Detect which cell encompasses the target text, then output its [x, y] center coordinate. 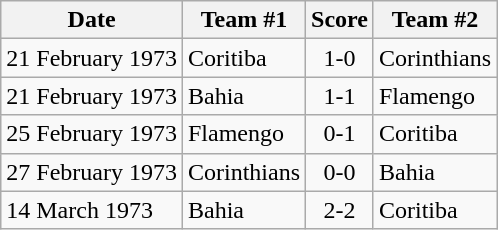
0-1 [340, 134]
Date [92, 20]
1-0 [340, 58]
Score [340, 20]
1-1 [340, 96]
27 February 1973 [92, 172]
Team #1 [244, 20]
0-0 [340, 172]
25 February 1973 [92, 134]
Team #2 [434, 20]
2-2 [340, 210]
14 March 1973 [92, 210]
